Provide the (X, Y) coordinate of the cell's center where the given text is located.  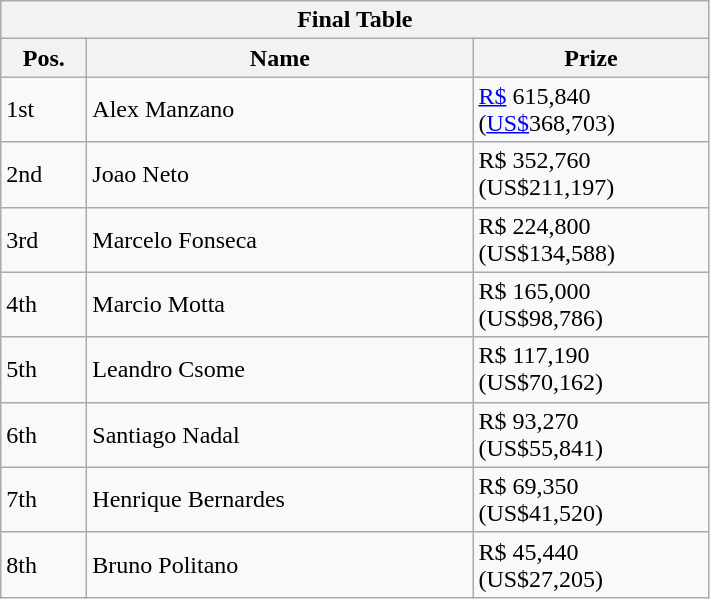
R$ 45,440 (US$27,205) (591, 564)
Henrique Bernardes (280, 500)
Leandro Csome (280, 370)
Marcelo Fonseca (280, 240)
R$ 93,270 (US$55,841) (591, 434)
Pos. (44, 58)
6th (44, 434)
Marcio Motta (280, 304)
R$ 352,760 (US$211,197) (591, 174)
Joao Neto (280, 174)
R$ 69,350 (US$41,520) (591, 500)
R$ 165,000 (US$98,786) (591, 304)
Final Table (355, 20)
R$ 224,800 (US$134,588) (591, 240)
3rd (44, 240)
7th (44, 500)
R$ 615,840 (US$368,703) (591, 110)
5th (44, 370)
8th (44, 564)
R$ 117,190 (US$70,162) (591, 370)
Alex Manzano (280, 110)
Santiago Nadal (280, 434)
1st (44, 110)
Name (280, 58)
Bruno Politano (280, 564)
2nd (44, 174)
Prize (591, 58)
4th (44, 304)
